Output the [X, Y] coordinate of the center of the cell containing the given text.  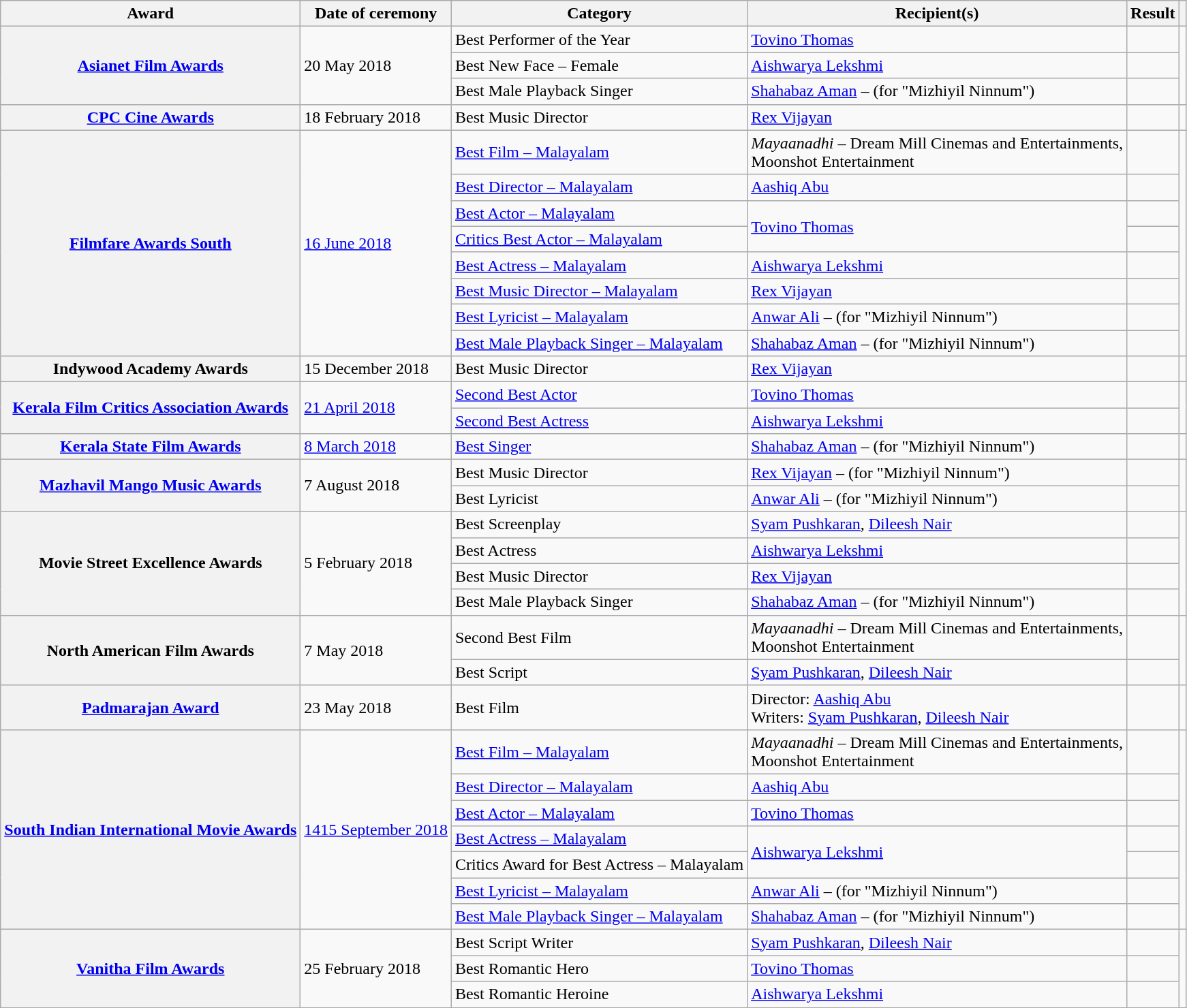
20 May 2018 [376, 65]
Best Romantic Heroine [599, 994]
7 May 2018 [376, 650]
Second Best Actor [599, 395]
Mazhavil Mango Music Awards [151, 486]
Best Lyricist [599, 499]
Kerala State Film Awards [151, 447]
Director: Aashiq Abu Writers: Syam Pushkaran, Dileesh Nair [938, 707]
Second Best Film [599, 637]
Movie Street Excellence Awards [151, 563]
Best Music Director – Malayalam [599, 291]
Critics Award for Best Actress – Malayalam [599, 865]
South Indian International Movie Awards [151, 830]
Date of ceremony [376, 14]
Best Romantic Hero [599, 968]
Best Actress [599, 550]
7 August 2018 [376, 486]
CPC Cine Awards [151, 117]
Second Best Actress [599, 421]
25 February 2018 [376, 968]
1415 September 2018 [376, 830]
Indywood Academy Awards [151, 369]
15 December 2018 [376, 369]
Best Script [599, 672]
Recipient(s) [938, 14]
Best Performer of the Year [599, 40]
Result [1153, 14]
16 June 2018 [376, 243]
21 April 2018 [376, 408]
Asianet Film Awards [151, 65]
Award [151, 14]
Filmfare Awards South [151, 243]
Vanitha Film Awards [151, 968]
Critics Best Actor – Malayalam [599, 239]
Best Script Writer [599, 943]
Category [599, 14]
Best Singer [599, 447]
Kerala Film Critics Association Awards [151, 408]
18 February 2018 [376, 117]
Best Film [599, 707]
8 March 2018 [376, 447]
Padmarajan Award [151, 707]
5 February 2018 [376, 563]
North American Film Awards [151, 650]
23 May 2018 [376, 707]
Best Screenplay [599, 524]
Best New Face – Female [599, 65]
Rex Vijayan – (for "Mizhiyil Ninnum") [938, 473]
